Provide the (x, y) coordinate of the cell's center where the given text is located.  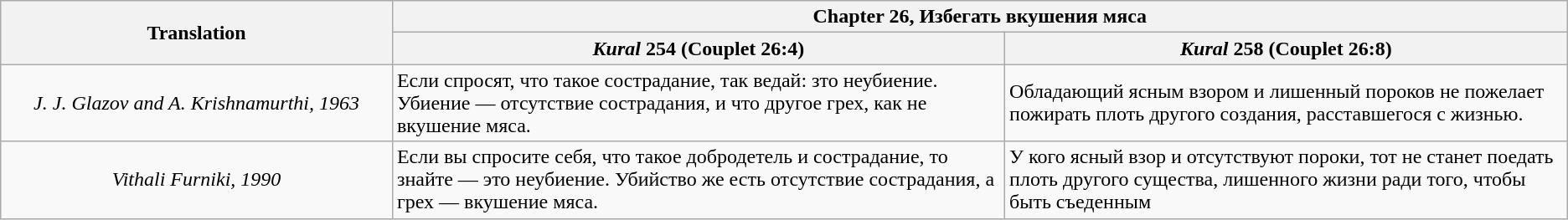
Kural 254 (Couplet 26:4) (699, 49)
Kural 258 (Couplet 26:8) (1287, 49)
Обладающий ясным взором и лишенный пороков не пожелает пожирать плоть другого создания, расставшегося с жизнью. (1287, 103)
J. J. Glazov and A. Krishnamurthi, 1963 (197, 103)
Если спросят, что такое сострадание, так ведай: зто неубиение. Убиение — отсутствие сострадания, и что другое грех, как не вкушение мяса. (699, 103)
Chapter 26, Избегать вкушения мяса (980, 17)
Translation (197, 33)
У кого ясный взор и отсутствуют пороки, тот не станет поедать плоть другого существа, лишенного жизни ради того, чтобы быть съеденным (1287, 180)
Vithali Furniki, 1990 (197, 180)
